Find where the given text appears and provide that cell's center as [X, Y] coordinate. 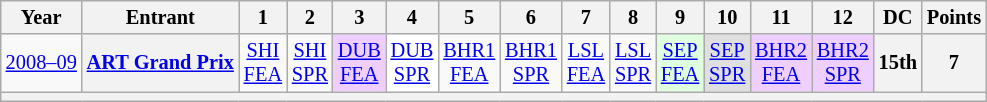
1 [263, 17]
Entrant [160, 17]
12 [843, 17]
BHR2SPR [843, 63]
ART Grand Prix [160, 63]
SHIFEA [263, 63]
BHR1SPR [531, 63]
4 [412, 17]
SEPFEA [680, 63]
BHR2FEA [781, 63]
5 [469, 17]
SEPSPR [727, 63]
LSLSPR [633, 63]
3 [360, 17]
9 [680, 17]
10 [727, 17]
Year [42, 17]
6 [531, 17]
LSLFEA [586, 63]
15th [898, 63]
BHR1FEA [469, 63]
Points [954, 17]
11 [781, 17]
8 [633, 17]
DC [898, 17]
DUBSPR [412, 63]
DUBFEA [360, 63]
2 [310, 17]
2008–09 [42, 63]
SHISPR [310, 63]
